Pinpoint the cell where the given text exists, returning its (X, Y) midpoint coordinate. 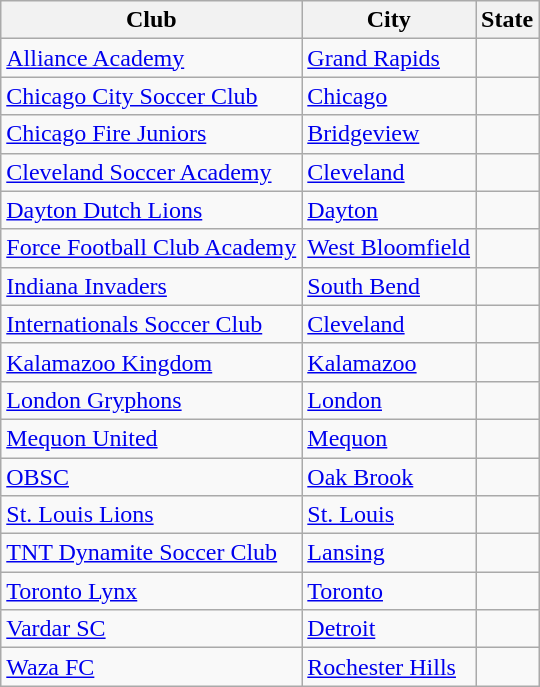
Club (152, 20)
Waza FC (152, 667)
Mequon (389, 438)
City (389, 20)
St. Louis (389, 515)
London Gryphons (152, 400)
Chicago Fire Juniors (152, 134)
Indiana Invaders (152, 286)
Grand Rapids (389, 58)
Cleveland Soccer Academy (152, 172)
Vardar SC (152, 629)
Bridgeview (389, 134)
Toronto Lynx (152, 591)
Toronto (389, 591)
Chicago (389, 96)
Oak Brook (389, 477)
Force Football Club Academy (152, 248)
Dayton (389, 210)
West Bloomfield (389, 248)
Internationals Soccer Club (152, 324)
Kalamazoo Kingdom (152, 362)
Chicago City Soccer Club (152, 96)
Dayton Dutch Lions (152, 210)
Lansing (389, 553)
OBSC (152, 477)
South Bend (389, 286)
St. Louis Lions (152, 515)
Alliance Academy (152, 58)
Mequon United (152, 438)
State (508, 20)
London (389, 400)
Kalamazoo (389, 362)
Detroit (389, 629)
Rochester Hills (389, 667)
TNT Dynamite Soccer Club (152, 553)
